Locate the cell with the specified text and output its [X, Y] center coordinate. 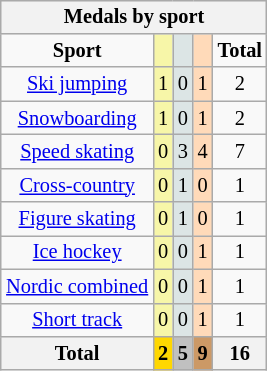
Ice hockey [77, 253]
Cross-country [77, 185]
5 [183, 354]
Nordic combined [77, 286]
16 [240, 354]
9 [203, 354]
Sport [77, 51]
4 [203, 152]
Medals by sport [134, 17]
Short track [77, 320]
Ski jumping [77, 84]
Speed skating [77, 152]
Snowboarding [77, 118]
3 [183, 152]
7 [240, 152]
Figure skating [77, 219]
